Capture the cell that displays the provided text and extract its (x, y) central coordinate. 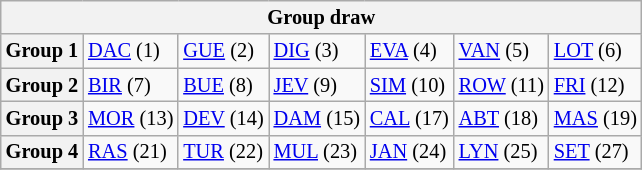
CAL (17) (410, 118)
LYN (25) (502, 152)
Group 4 (42, 152)
JEV (9) (317, 85)
JAN (24) (410, 152)
VAN (5) (502, 51)
Group 3 (42, 118)
SET (27) (596, 152)
BIR (7) (130, 85)
LOT (6) (596, 51)
GUE (2) (223, 51)
FRI (12) (596, 85)
Group draw (322, 17)
ABT (18) (502, 118)
DAC (1) (130, 51)
MUL (23) (317, 152)
MAS (19) (596, 118)
Group 2 (42, 85)
BUE (8) (223, 85)
TUR (22) (223, 152)
DIG (3) (317, 51)
Group 1 (42, 51)
ROW (11) (502, 85)
DEV (14) (223, 118)
EVA (4) (410, 51)
RAS (21) (130, 152)
DAM (15) (317, 118)
MOR (13) (130, 118)
SIM (10) (410, 85)
